Return the [x, y] coordinate for the center point of the cell that contains the specified text.  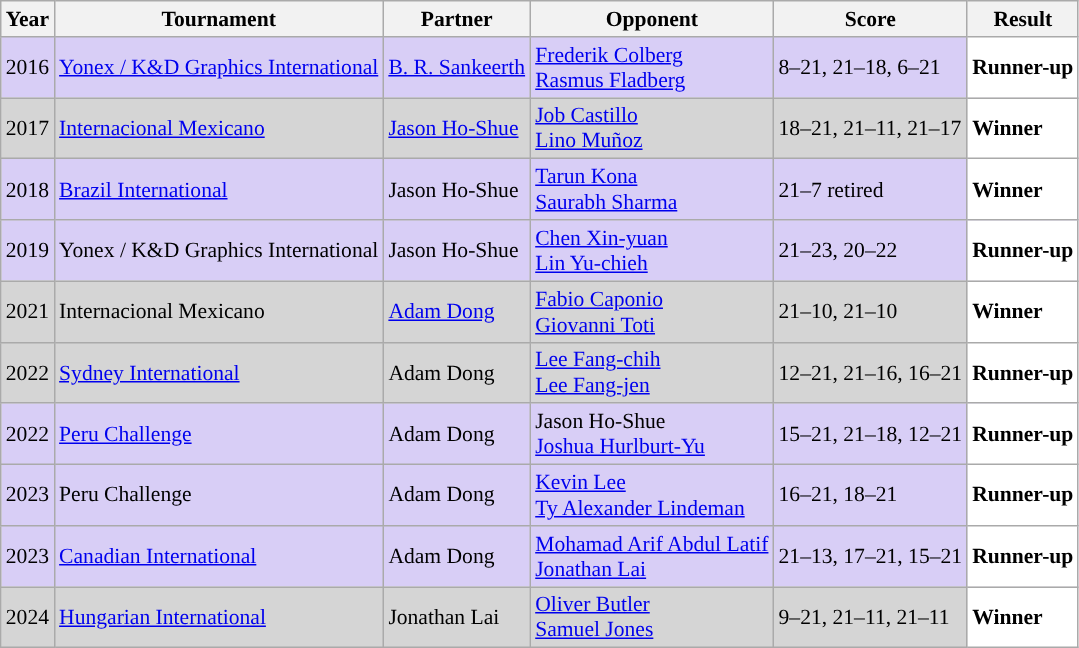
16–21, 18–21 [871, 496]
9–21, 21–11, 21–11 [871, 618]
Sydney International [218, 372]
12–21, 21–16, 16–21 [871, 372]
Result [1022, 19]
2016 [28, 68]
Canadian International [218, 556]
Kevin Lee Ty Alexander Lindeman [652, 496]
Oliver Butler Samuel Jones [652, 618]
18–21, 21–11, 21–17 [871, 128]
2017 [28, 128]
21–13, 17–21, 15–21 [871, 556]
21–7 retired [871, 190]
Partner [456, 19]
2021 [28, 312]
Jason Ho-Shue Joshua Hurlburt-Yu [652, 434]
Jonathan Lai [456, 618]
Frederik Colberg Rasmus Fladberg [652, 68]
Tournament [218, 19]
2018 [28, 190]
Job Castillo Lino Muñoz [652, 128]
15–21, 21–18, 12–21 [871, 434]
Brazil International [218, 190]
Mohamad Arif Abdul Latif Jonathan Lai [652, 556]
Chen Xin-yuan Lin Yu-chieh [652, 250]
Fabio Caponio Giovanni Toti [652, 312]
2019 [28, 250]
21–10, 21–10 [871, 312]
21–23, 20–22 [871, 250]
B. R. Sankeerth [456, 68]
Lee Fang-chih Lee Fang-jen [652, 372]
2024 [28, 618]
Year [28, 19]
Opponent [652, 19]
8–21, 21–18, 6–21 [871, 68]
Score [871, 19]
Tarun Kona Saurabh Sharma [652, 190]
Hungarian International [218, 618]
